Output the [X, Y] coordinate of the center of the cell containing the given text.  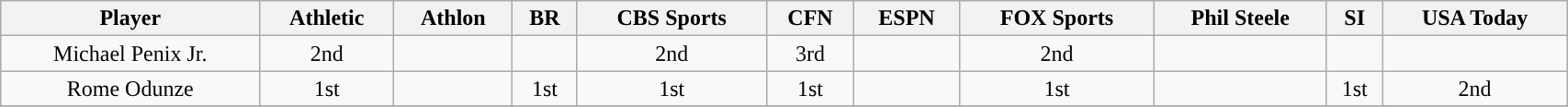
Phil Steele [1240, 18]
Michael Penix Jr. [130, 53]
USA Today [1475, 18]
Player [130, 18]
Athlon [454, 18]
CFN [810, 18]
Rome Odunze [130, 89]
BR [545, 18]
FOX Sports [1056, 18]
CBS Sports [671, 18]
ESPN [907, 18]
SI [1355, 18]
3rd [810, 53]
Athletic [327, 18]
